Capture the cell that displays the provided text and extract its [X, Y] central coordinate. 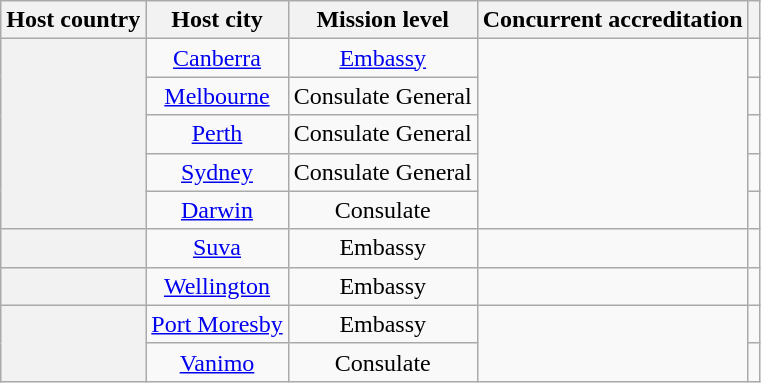
Perth [217, 134]
Host city [217, 20]
Melbourne [217, 96]
Mission level [382, 20]
Darwin [217, 210]
Suva [217, 248]
Wellington [217, 286]
Host country [74, 20]
Concurrent accreditation [612, 20]
Sydney [217, 172]
Port Moresby [217, 324]
Canberra [217, 58]
Vanimo [217, 362]
